Output the (x, y) coordinate of the center of the cell containing the given text.  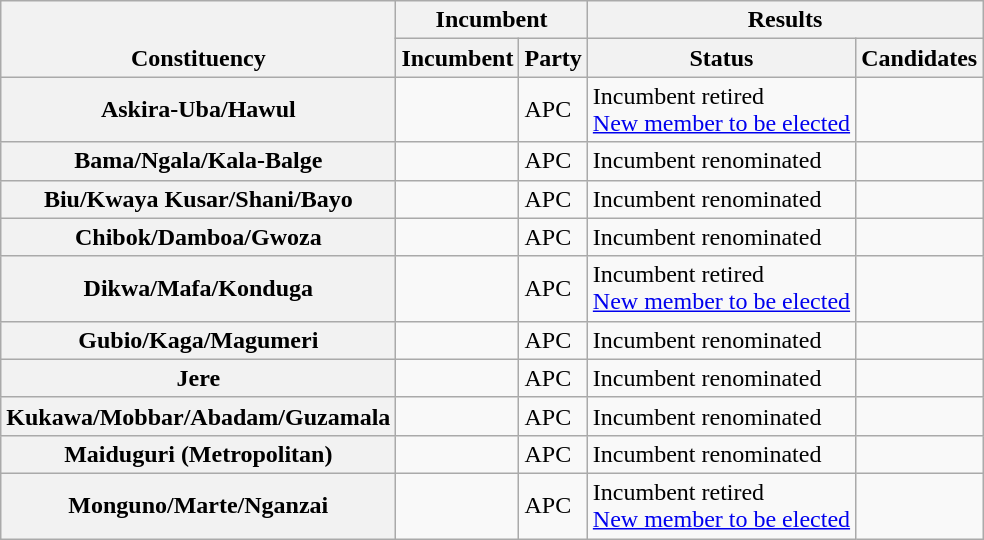
Biu/Kwaya Kusar/Shani/Bayo (198, 199)
Constituency (198, 39)
Bama/Ngala/Kala-Balge (198, 161)
Kukawa/Mobbar/Abadam/Guzamala (198, 416)
Jere (198, 378)
Askira-Uba/Hawul (198, 110)
Status (721, 58)
Maiduguri (Metropolitan) (198, 454)
Party (553, 58)
Chibok/Damboa/Gwoza (198, 237)
Candidates (920, 58)
Gubio/Kaga/Magumeri (198, 340)
Results (784, 20)
Dikwa/Mafa/Konduga (198, 288)
Monguno/Marte/Nganzai (198, 506)
